Output the (x, y) coordinate of the center of the cell containing the given text.  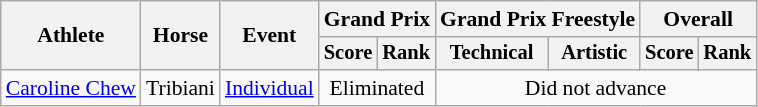
Grand Prix (377, 19)
Tribiani (180, 88)
Event (270, 36)
Horse (180, 36)
Artistic (594, 54)
Athlete (71, 36)
Caroline Chew (71, 88)
Individual (270, 88)
Overall (698, 19)
Eliminated (377, 88)
Technical (492, 54)
Grand Prix Freestyle (538, 19)
Did not advance (596, 88)
